Locate the cell with the specified text and output its (x, y) center coordinate. 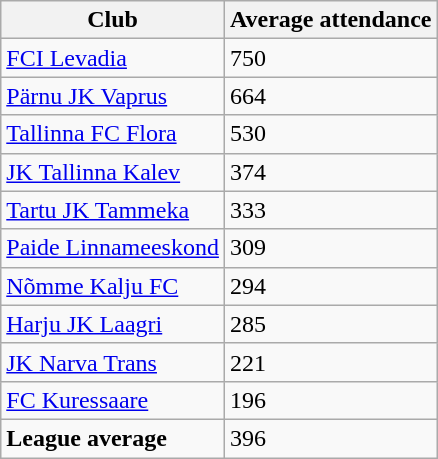
JK Narva Trans (113, 362)
396 (330, 438)
Tallinna FC Flora (113, 134)
294 (330, 286)
Pärnu JK Vaprus (113, 96)
309 (330, 248)
Paide Linnameeskond (113, 248)
FCI Levadia (113, 58)
285 (330, 324)
Nõmme Kalju FC (113, 286)
Harju JK Laagri (113, 324)
374 (330, 172)
196 (330, 400)
Club (113, 20)
221 (330, 362)
League average (113, 438)
FC Kuressaare (113, 400)
333 (330, 210)
664 (330, 96)
Tartu JK Tammeka (113, 210)
Average attendance (330, 20)
750 (330, 58)
530 (330, 134)
JK Tallinna Kalev (113, 172)
